Locate the cell with the specified text and output its [X, Y] center coordinate. 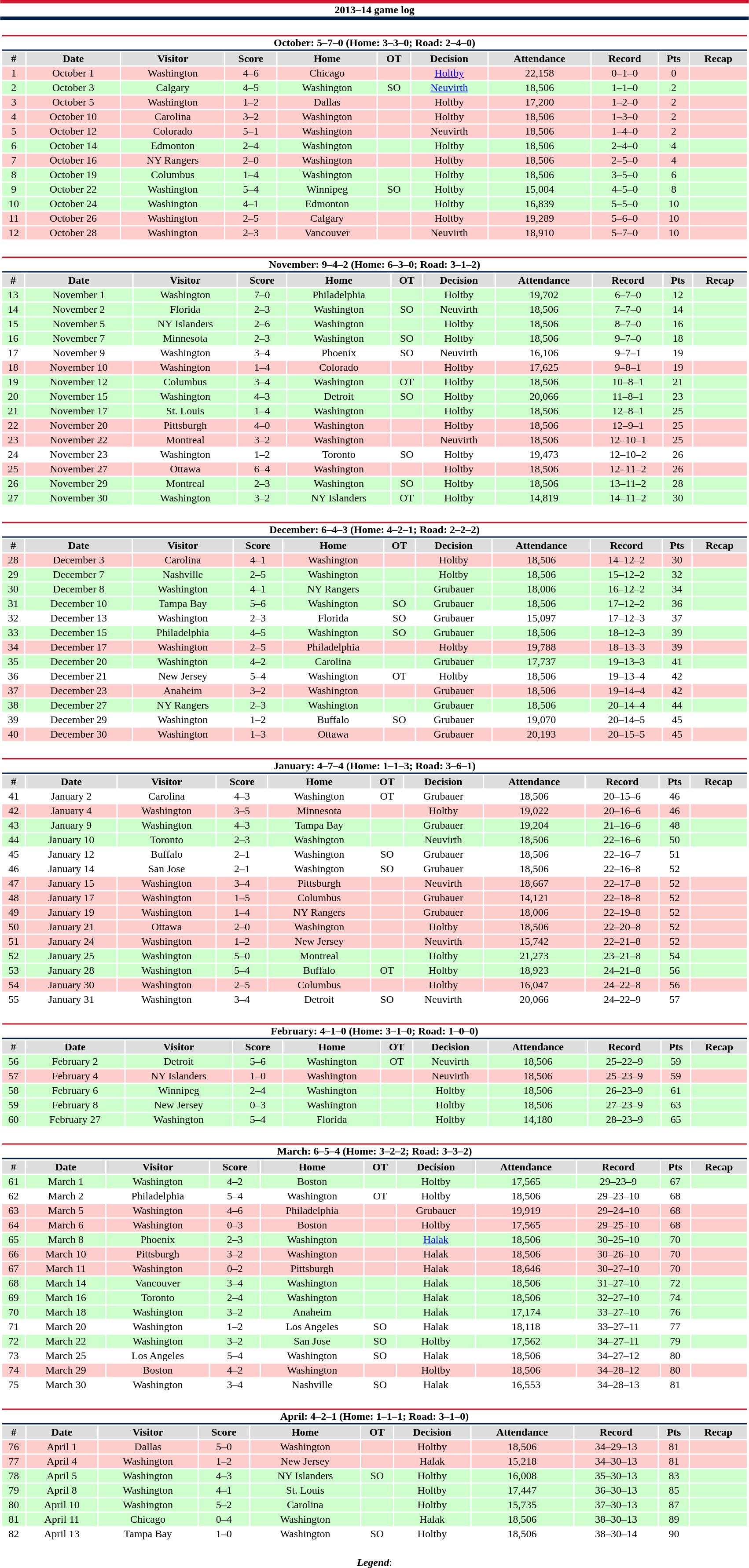
3 [14, 102]
5 [14, 132]
30–25–10 [619, 1240]
33–27–11 [619, 1327]
18,910 [540, 233]
18,923 [534, 971]
December 23 [79, 691]
49 [13, 913]
April: 4–2–1 (Home: 1–1–1; Road: 3–1–0) [374, 1416]
20–15–5 [627, 734]
5–7–0 [625, 233]
22–16–8 [622, 869]
37–30–13 [616, 1505]
18,646 [526, 1269]
December: 6–4–3 (Home: 4–2–1; Road: 2–2–2) [374, 530]
19,204 [534, 826]
16–12–2 [627, 589]
85 [674, 1491]
17,447 [522, 1491]
33 [13, 633]
December 3 [79, 560]
29–23–10 [619, 1196]
14,180 [538, 1119]
5–6–0 [625, 219]
32–27–10 [619, 1298]
January 17 [71, 898]
5–1 [251, 132]
7–0 [262, 295]
February 4 [75, 1076]
19–13–3 [627, 662]
17,562 [526, 1341]
November 30 [78, 498]
October 16 [73, 161]
22–19–8 [622, 913]
March 6 [66, 1225]
25–22–9 [624, 1061]
April 5 [62, 1476]
December 13 [79, 618]
71 [13, 1327]
January 12 [71, 855]
February 2 [75, 1061]
16,008 [522, 1476]
17–12–3 [627, 618]
19,022 [534, 811]
34–30–13 [616, 1462]
24–22–9 [622, 1000]
21–16–6 [622, 826]
34–28–12 [619, 1370]
13–11–2 [628, 483]
January 4 [71, 811]
31–27–10 [619, 1283]
December 27 [79, 705]
22–18–8 [622, 898]
60 [13, 1119]
20–15–6 [622, 797]
15,097 [541, 618]
22–16–6 [622, 840]
15,735 [522, 1505]
November 1 [78, 295]
November 5 [78, 324]
January 14 [71, 869]
9–7–0 [628, 338]
27–23–9 [624, 1105]
34–28–13 [619, 1385]
3–5–0 [625, 175]
40 [13, 734]
19,919 [526, 1211]
December 30 [79, 734]
17,200 [540, 102]
20,193 [541, 734]
20–14–4 [627, 705]
November 17 [78, 411]
15 [13, 324]
17–12–2 [627, 604]
March 16 [66, 1298]
29–25–10 [619, 1225]
January 30 [71, 985]
27 [13, 498]
29 [13, 575]
February: 4–1–0 (Home: 3–1–0; Road: 1–0–0) [374, 1031]
April 10 [62, 1505]
15,004 [540, 190]
16,553 [526, 1385]
1–3–0 [625, 117]
26–23–9 [624, 1090]
October 19 [73, 175]
24–22–8 [622, 985]
November 27 [78, 469]
38–30–13 [616, 1520]
January: 4–7–4 (Home: 1–1–3; Road: 3–6–1) [374, 766]
April 1 [62, 1447]
73 [13, 1356]
2–6 [262, 324]
5–5–0 [625, 204]
12–8–1 [628, 411]
March: 6–5–4 (Home: 3–2–2; Road: 3–3–2) [374, 1151]
15,742 [534, 942]
29–24–10 [619, 1211]
April 11 [62, 1520]
19,473 [544, 454]
March 29 [66, 1370]
6–4 [262, 469]
11 [14, 219]
March 25 [66, 1356]
16,106 [544, 353]
2–5–0 [625, 161]
October 24 [73, 204]
November 20 [78, 425]
April 8 [62, 1491]
20 [13, 396]
14–12–2 [627, 560]
22–16–7 [622, 855]
November 10 [78, 367]
March 20 [66, 1327]
2–4–0 [625, 146]
November 12 [78, 382]
2013–14 game log [374, 10]
9–8–1 [628, 367]
14,819 [544, 498]
20–16–6 [622, 811]
December 7 [79, 575]
21,273 [534, 956]
March 8 [66, 1240]
3–5 [242, 811]
March 14 [66, 1283]
March 11 [66, 1269]
55 [13, 1000]
36–30–13 [616, 1491]
March 2 [66, 1196]
January 19 [71, 913]
0–4 [224, 1520]
April 4 [62, 1462]
15,218 [522, 1462]
38 [13, 705]
4–0 [262, 425]
19–13–4 [627, 676]
1–1–0 [625, 88]
January 9 [71, 826]
83 [674, 1476]
90 [674, 1534]
1–4–0 [625, 132]
October 12 [73, 132]
February 27 [75, 1119]
October 10 [73, 117]
October 26 [73, 219]
February 6 [75, 1090]
April 13 [62, 1534]
March 5 [66, 1211]
17,737 [541, 662]
December 10 [79, 604]
March 22 [66, 1341]
62 [13, 1196]
October 22 [73, 190]
19,070 [541, 720]
December 29 [79, 720]
38–30–14 [616, 1534]
78 [14, 1476]
10–8–1 [628, 382]
16,047 [534, 985]
1–3 [258, 734]
4–5–0 [625, 190]
16,839 [540, 204]
January 10 [71, 840]
1–2–0 [625, 102]
12–10–1 [628, 440]
October 3 [73, 88]
19,788 [541, 647]
87 [674, 1505]
75 [13, 1385]
19–14–4 [627, 691]
30–26–10 [619, 1254]
December 21 [79, 676]
34–27–11 [619, 1341]
January 21 [71, 927]
30–27–10 [619, 1269]
1 [14, 73]
19,289 [540, 219]
22–20–8 [622, 927]
11–8–1 [628, 396]
March 30 [66, 1385]
6–7–0 [628, 295]
14–11–2 [628, 498]
0 [673, 73]
March 18 [66, 1312]
November 9 [78, 353]
22–21–8 [622, 942]
58 [13, 1090]
35–30–13 [616, 1476]
January 31 [71, 1000]
24–21–8 [622, 971]
December 17 [79, 647]
12–10–2 [628, 454]
12–9–1 [628, 425]
0–2 [235, 1269]
25–23–9 [624, 1076]
23–21–8 [622, 956]
October 14 [73, 146]
43 [13, 826]
24 [13, 454]
October 5 [73, 102]
18,667 [534, 884]
64 [13, 1225]
9 [14, 190]
18–13–3 [627, 647]
35 [13, 662]
5–2 [224, 1505]
December 15 [79, 633]
November 2 [78, 309]
47 [13, 884]
34–27–12 [619, 1356]
17,625 [544, 367]
14,121 [534, 898]
November 15 [78, 396]
November 23 [78, 454]
19,702 [544, 295]
66 [13, 1254]
March 10 [66, 1254]
31 [13, 604]
0–1–0 [625, 73]
18–12–3 [627, 633]
January 25 [71, 956]
8–7–0 [628, 324]
January 24 [71, 942]
October 1 [73, 73]
7–7–0 [628, 309]
28–23–9 [624, 1119]
33–27–10 [619, 1312]
January 2 [71, 797]
13 [13, 295]
March 1 [66, 1182]
53 [13, 971]
1–5 [242, 898]
17,174 [526, 1312]
November: 9–4–2 (Home: 6–3–0; Road: 3–1–2) [374, 265]
October: 5–7–0 (Home: 3–3–0; Road: 2–4–0) [374, 43]
9–7–1 [628, 353]
22,158 [540, 73]
89 [674, 1520]
February 8 [75, 1105]
January 15 [71, 884]
82 [14, 1534]
December 20 [79, 662]
January 28 [71, 971]
12–11–2 [628, 469]
34–29–13 [616, 1447]
November 29 [78, 483]
22–17–8 [622, 884]
7 [14, 161]
69 [13, 1298]
December 8 [79, 589]
15–12–2 [627, 575]
18,118 [526, 1327]
20–14–5 [627, 720]
22 [13, 425]
29–23–9 [619, 1182]
17 [13, 353]
November 22 [78, 440]
October 28 [73, 233]
November 7 [78, 338]
